Search for the cell housing the specified text and yield its (X, Y) center coordinate. 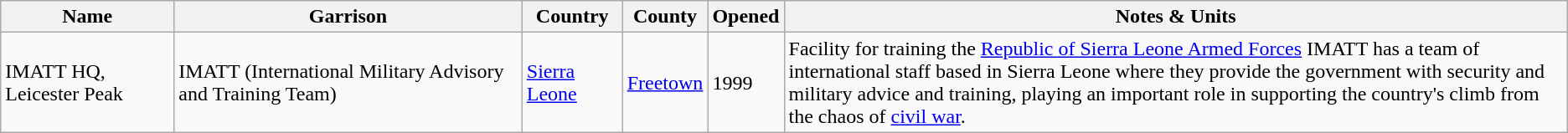
1999 (745, 82)
Opened (745, 17)
County (665, 17)
Notes & Units (1176, 17)
IMATT HQ, Leicester Peak (87, 82)
Freetown (665, 82)
Name (87, 17)
IMATT (International Military Advisory and Training Team) (348, 82)
Country (572, 17)
Garrison (348, 17)
Sierra Leone (572, 82)
